Search for the cell housing the specified text and yield its [x, y] center coordinate. 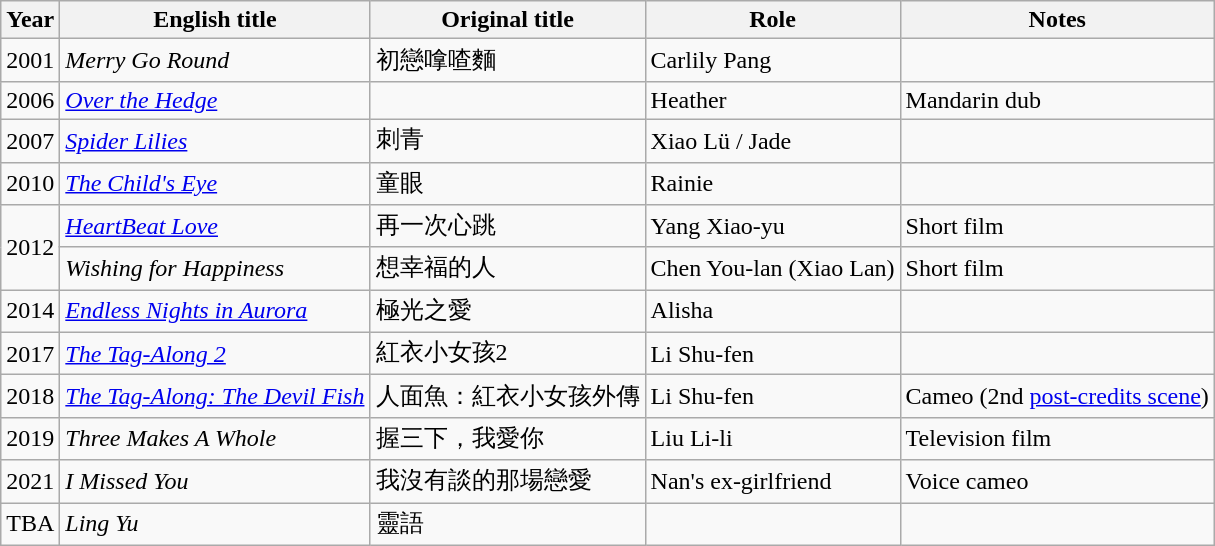
Spider Lilies [215, 140]
極光之愛 [508, 312]
想幸福的人 [508, 268]
2007 [30, 140]
握三下，我愛你 [508, 438]
Rainie [772, 184]
Yang Xiao-yu [772, 226]
Heather [772, 100]
Year [30, 20]
童眼 [508, 184]
Mandarin dub [1057, 100]
Merry Go Round [215, 60]
I Missed You [215, 482]
Original title [508, 20]
2014 [30, 312]
HeartBeat Love [215, 226]
Over the Hedge [215, 100]
Three Makes A Whole [215, 438]
2017 [30, 354]
Cameo (2nd post-credits scene) [1057, 396]
2018 [30, 396]
2012 [30, 248]
The Tag-Along 2 [215, 354]
Chen You-lan (Xiao Lan) [772, 268]
再一次心跳 [508, 226]
Wishing for Happiness [215, 268]
Nan's ex-girlfriend [772, 482]
2001 [30, 60]
TBA [30, 524]
2021 [30, 482]
Role [772, 20]
Carlily Pang [772, 60]
The Tag-Along: The Devil Fish [215, 396]
Xiao Lü / Jade [772, 140]
Television film [1057, 438]
Liu Li-li [772, 438]
The Child's Eye [215, 184]
2006 [30, 100]
2010 [30, 184]
2019 [30, 438]
人面魚：紅衣小女孩外傳 [508, 396]
初戀嗱喳麵 [508, 60]
Endless Nights in Aurora [215, 312]
我沒有談的那場戀愛 [508, 482]
紅衣小女孩2 [508, 354]
Alisha [772, 312]
刺青 [508, 140]
Voice cameo [1057, 482]
English title [215, 20]
Ling Yu [215, 524]
Notes [1057, 20]
靈語 [508, 524]
